Provide the [X, Y] coordinate of the cell's center where the given text is located.  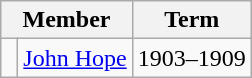
Term [192, 20]
Member [66, 20]
John Hope [75, 58]
1903–1909 [192, 58]
